Capture the cell that displays the provided text and extract its (X, Y) central coordinate. 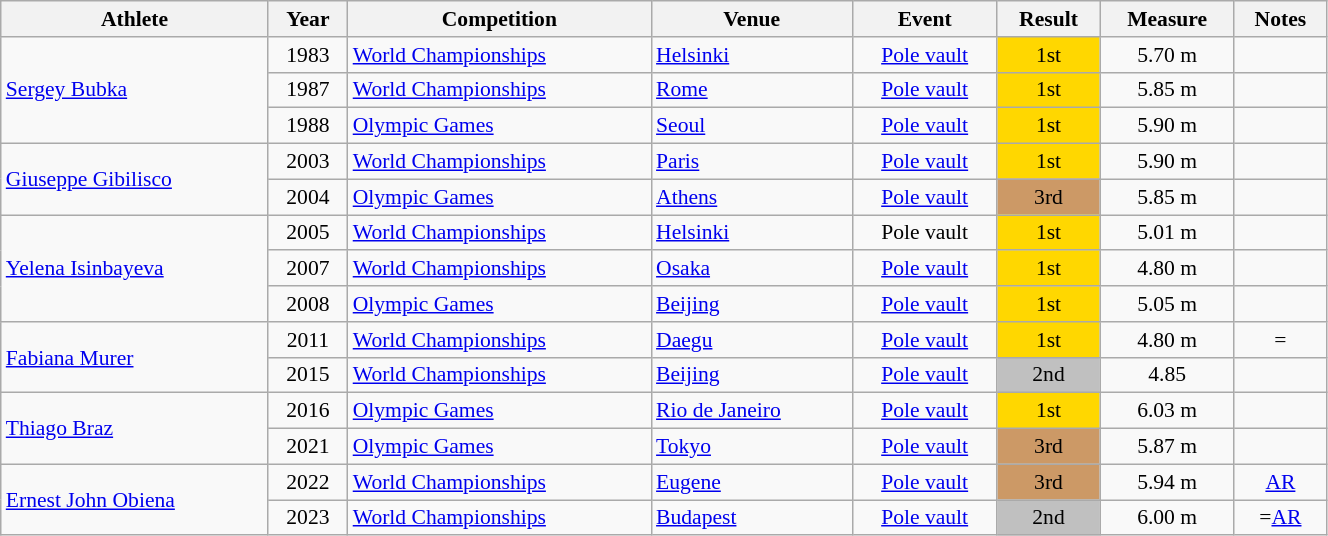
Rome (752, 90)
Daegu (752, 340)
Venue (752, 19)
4.85 (1167, 375)
2022 (308, 482)
AR (1280, 482)
6.03 m (1167, 411)
Rio de Janeiro (752, 411)
1987 (308, 90)
Seoul (752, 126)
5.87 m (1167, 447)
Thiago Braz (134, 428)
Athens (752, 197)
2023 (308, 518)
Notes (1280, 19)
Competition (500, 19)
Fabiana Murer (134, 358)
5.70 m (1167, 55)
5.05 m (1167, 304)
Year (308, 19)
5.94 m (1167, 482)
=AR (1280, 518)
Paris (752, 162)
5.01 m (1167, 233)
1983 (308, 55)
2008 (308, 304)
Giuseppe Gibilisco (134, 180)
Result (1048, 19)
6.00 m (1167, 518)
Ernest John Obiena (134, 500)
= (1280, 340)
Sergey Bubka (134, 90)
Tokyo (752, 447)
Budapest (752, 518)
Event (924, 19)
2004 (308, 197)
2021 (308, 447)
Measure (1167, 19)
2005 (308, 233)
2003 (308, 162)
2011 (308, 340)
2015 (308, 375)
2016 (308, 411)
Eugene (752, 482)
Athlete (134, 19)
Osaka (752, 269)
Yelena Isinbayeva (134, 268)
2007 (308, 269)
1988 (308, 126)
